For the text-containing cell, return its midpoint in [X, Y] coordinate format. 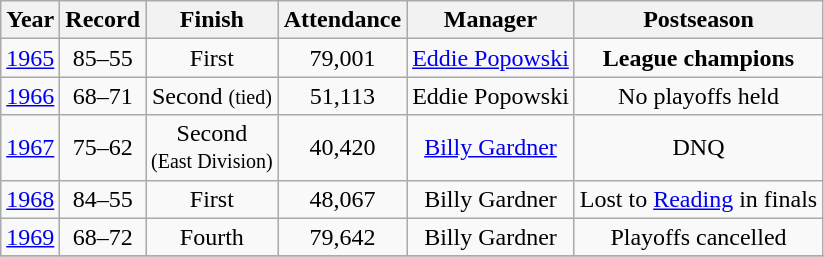
Second (tied) [212, 96]
51,113 [342, 96]
85–55 [103, 58]
75–62 [103, 148]
No playoffs held [698, 96]
68–71 [103, 96]
79,642 [342, 237]
68–72 [103, 237]
Fourth [212, 237]
Second (East Division) [212, 148]
1967 [30, 148]
48,067 [342, 199]
1966 [30, 96]
Lost to Reading in finals [698, 199]
1969 [30, 237]
40,420 [342, 148]
Year [30, 20]
79,001 [342, 58]
Record [103, 20]
League champions [698, 58]
Postseason [698, 20]
1965 [30, 58]
Attendance [342, 20]
1968 [30, 199]
84–55 [103, 199]
Playoffs cancelled [698, 237]
DNQ [698, 148]
Manager [491, 20]
Finish [212, 20]
